Return the [X, Y] coordinate for the center point of the cell that contains the specified text.  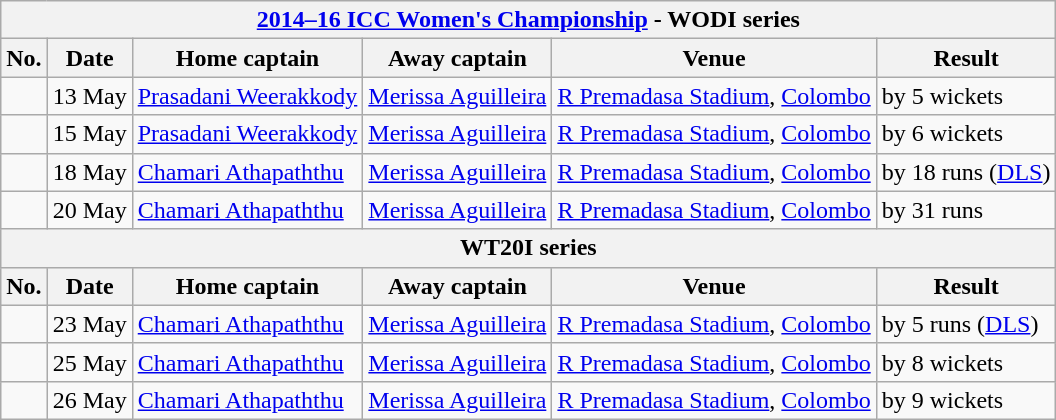
by 9 wickets [966, 400]
2014–16 ICC Women's Championship - WODI series [528, 20]
20 May [90, 210]
by 18 runs (DLS) [966, 172]
by 6 wickets [966, 134]
by 5 runs (DLS) [966, 324]
18 May [90, 172]
23 May [90, 324]
by 31 runs [966, 210]
13 May [90, 96]
WT20I series [528, 248]
26 May [90, 400]
15 May [90, 134]
by 8 wickets [966, 362]
by 5 wickets [966, 96]
25 May [90, 362]
